Find where the given text appears and provide that cell's center as (X, Y) coordinate. 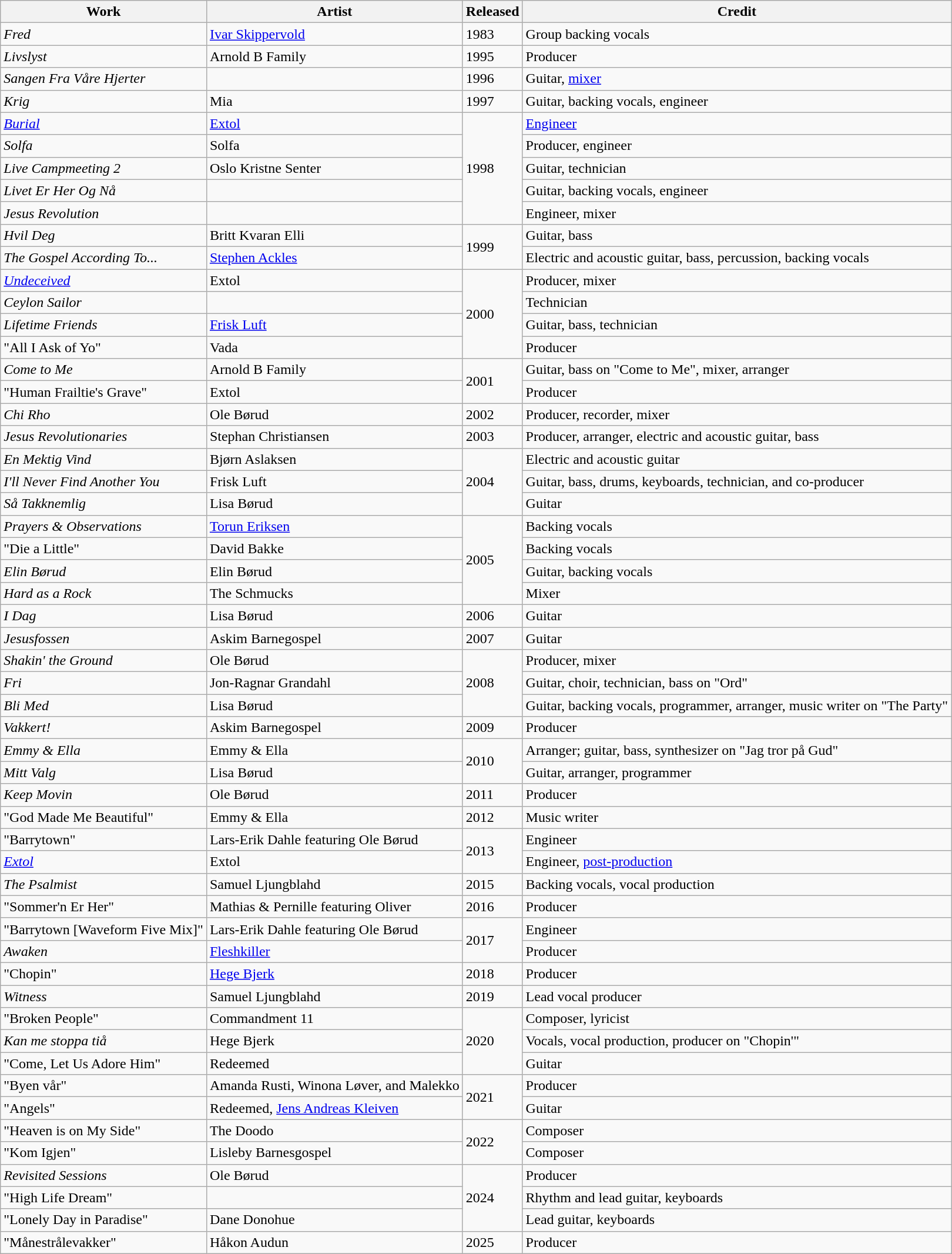
2000 (492, 314)
Mitt Valg (103, 773)
Prayers & Observations (103, 526)
Kan me stoppa tiå (103, 1041)
The Doodo (334, 1131)
2022 (492, 1142)
1999 (492, 246)
Keep Movin (103, 795)
Group backing vocals (737, 34)
Britt Kvaran Elli (334, 235)
Live Campmeeting 2 (103, 168)
Revisited Sessions (103, 1175)
Mathias & Pernille featuring Oliver (334, 907)
Producer, engineer (737, 146)
Awaken (103, 951)
Witness (103, 996)
Guitar, technician (737, 168)
Lead guitar, keyboards (737, 1220)
Torun Eriksen (334, 526)
Ceylon Sailor (103, 303)
Guitar, bass, drums, keyboards, technician, and co-producer (737, 481)
Credit (737, 12)
Krig (103, 101)
"Lonely Day in Paradise" (103, 1220)
Hvil Deg (103, 235)
Jesus Revolution (103, 213)
1998 (492, 168)
Så Takknemlig (103, 504)
Fleshkiller (334, 951)
"Broken People" (103, 1019)
Rhythm and lead guitar, keyboards (737, 1198)
Work (103, 12)
Music writer (737, 817)
En Mektig Vind (103, 459)
Ivar Skippervold (334, 34)
2010 (492, 761)
2008 (492, 683)
Redeemed, Jens Andreas Kleiven (334, 1108)
2018 (492, 974)
"Chopin" (103, 974)
Lisleby Barnesgospel (334, 1153)
Producer, arranger, electric and acoustic guitar, bass (737, 437)
Artist (334, 12)
Electric and acoustic guitar (737, 459)
"Barrytown" (103, 840)
Fred (103, 34)
Fri (103, 683)
Jon-Ragnar Grandahl (334, 683)
2021 (492, 1097)
Vada (334, 347)
2025 (492, 1242)
Guitar, arranger, programmer (737, 773)
"Human Frailtie's Grave" (103, 392)
"God Made Me Beautiful" (103, 817)
Stephen Ackles (334, 258)
Vakkert! (103, 728)
2001 (492, 381)
Burial (103, 123)
Livet Er Her Og Nå (103, 190)
1983 (492, 34)
"Heaven is on My Side" (103, 1131)
"Månestrålevakker" (103, 1242)
"Barrytown [Waveform Five Mix]" (103, 929)
Guitar, choir, technician, bass on "Ord" (737, 683)
"Come, Let Us Adore Him" (103, 1064)
2002 (492, 414)
The Schmucks (334, 593)
Come to Me (103, 370)
1995 (492, 56)
2013 (492, 851)
Håkon Audun (334, 1242)
The Gospel According To... (103, 258)
Bjørn Aslaksen (334, 459)
Guitar, bass, technician (737, 325)
Bli Med (103, 705)
Oslo Kristne Senter (334, 168)
2003 (492, 437)
2007 (492, 638)
2024 (492, 1198)
I Dag (103, 616)
David Bakke (334, 549)
Engineer, post-production (737, 862)
"All I Ask of Yo" (103, 347)
"Sommer'n Er Her" (103, 907)
Vocals, vocal production, producer on "Chopin'" (737, 1041)
Amanda Rusti, Winona Løver, and Malekko (334, 1086)
The Psalmist (103, 884)
Jesusfossen (103, 638)
"High Life Dream" (103, 1198)
Chi Rho (103, 414)
Hard as a Rock (103, 593)
Released (492, 12)
Sangen Fra Våre Hjerter (103, 79)
"Die a Little" (103, 549)
2019 (492, 996)
Producer, recorder, mixer (737, 414)
"Kom Igjen" (103, 1153)
Shakin' the Ground (103, 661)
Mixer (737, 593)
Lifetime Friends (103, 325)
Stephan Christiansen (334, 437)
Lead vocal producer (737, 996)
Livslyst (103, 56)
Jesus Revolutionaries (103, 437)
Guitar, bass (737, 235)
2011 (492, 795)
Electric and acoustic guitar, bass, percussion, backing vocals (737, 258)
Technician (737, 303)
Guitar, mixer (737, 79)
1996 (492, 79)
2020 (492, 1041)
Composer, lyricist (737, 1019)
Dane Donohue (334, 1220)
2006 (492, 616)
Guitar, backing vocals, programmer, arranger, music writer on "The Party" (737, 705)
I'll Never Find Another You (103, 481)
Undeceived (103, 280)
2004 (492, 481)
2005 (492, 560)
Guitar, backing vocals (737, 571)
Commandment 11 (334, 1019)
1997 (492, 101)
Arranger; guitar, bass, synthesizer on "Jag tror på Gud" (737, 750)
2009 (492, 728)
2015 (492, 884)
Engineer, mixer (737, 213)
Backing vocals, vocal production (737, 884)
Mia (334, 101)
2016 (492, 907)
2012 (492, 817)
"Angels" (103, 1108)
Guitar, bass on "Come to Me", mixer, arranger (737, 370)
2017 (492, 940)
Redeemed (334, 1064)
"Byen vår" (103, 1086)
